Extract the (X, Y) coordinate from the center of the cell holding the provided text.  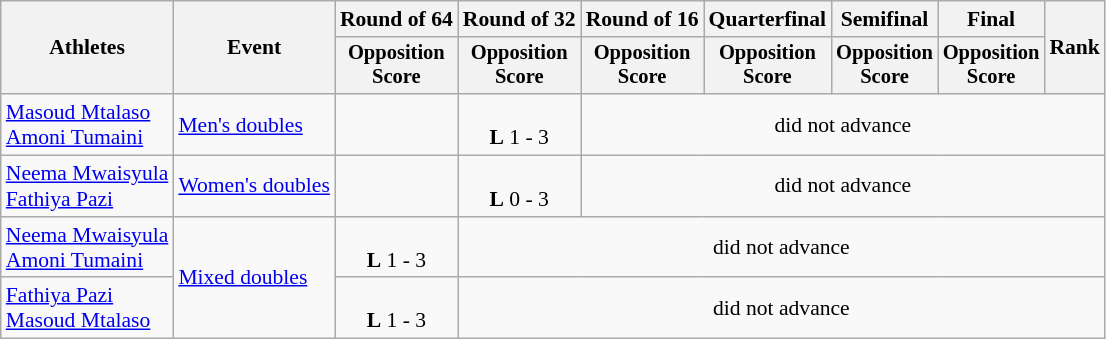
L 0 - 3 (520, 186)
Neema MwaisyulaFathiya Pazi (88, 186)
Mixed doubles (254, 278)
Round of 64 (396, 19)
Women's doubles (254, 186)
Fathiya PaziMasoud Mtalaso (88, 308)
Men's doubles (254, 124)
Quarterfinal (768, 19)
Round of 16 (642, 19)
Athletes (88, 48)
Event (254, 48)
Masoud MtalasoAmoni Tumaini (88, 124)
Semifinal (884, 19)
Final (992, 19)
Rank (1074, 48)
Round of 32 (520, 19)
Neema MwaisyulaAmoni Tumaini (88, 248)
